Extract the [X, Y] coordinate from the center of the cell holding the provided text.  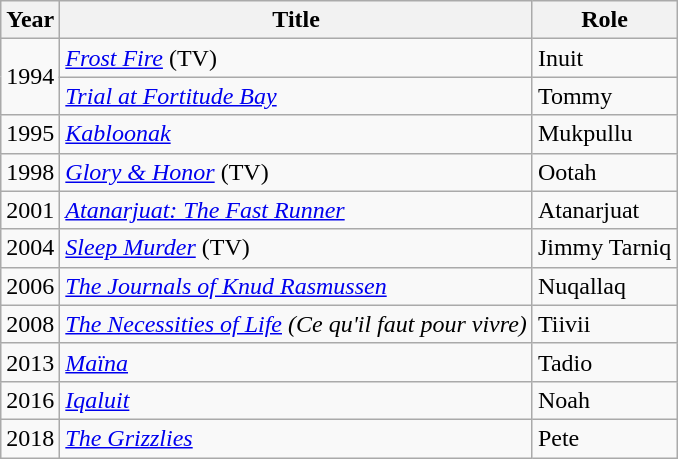
Tadio [604, 362]
Mukpullu [604, 134]
Frost Fire (TV) [296, 58]
Maïna [296, 362]
1995 [30, 134]
2006 [30, 286]
Year [30, 20]
Ootah [604, 172]
2004 [30, 248]
2013 [30, 362]
Inuit [604, 58]
Nuqallaq [604, 286]
Trial at Fortitude Bay [296, 96]
Jimmy Tarniq [604, 248]
Iqaluit [296, 400]
Tommy [604, 96]
1994 [30, 77]
2016 [30, 400]
Atanarjuat: The Fast Runner [296, 210]
Pete [604, 438]
Tiivii [604, 324]
Glory & Honor (TV) [296, 172]
2018 [30, 438]
2008 [30, 324]
Atanarjuat [604, 210]
Title [296, 20]
The Journals of Knud Rasmussen [296, 286]
The Necessities of Life (Ce qu'il faut pour vivre) [296, 324]
The Grizzlies [296, 438]
Kabloonak [296, 134]
2001 [30, 210]
Noah [604, 400]
Sleep Murder (TV) [296, 248]
1998 [30, 172]
Role [604, 20]
